Scan for the cell matching the given text and deliver its (X, Y) coordinate at center. 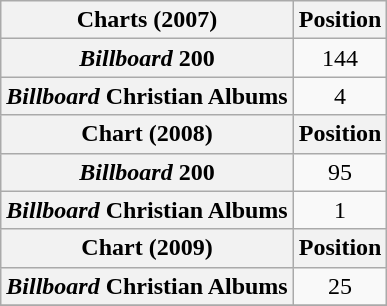
95 (340, 172)
25 (340, 286)
Chart (2008) (147, 134)
144 (340, 58)
1 (340, 210)
4 (340, 96)
Chart (2009) (147, 248)
Charts (2007) (147, 20)
